Search for the cell housing the specified text and yield its (x, y) center coordinate. 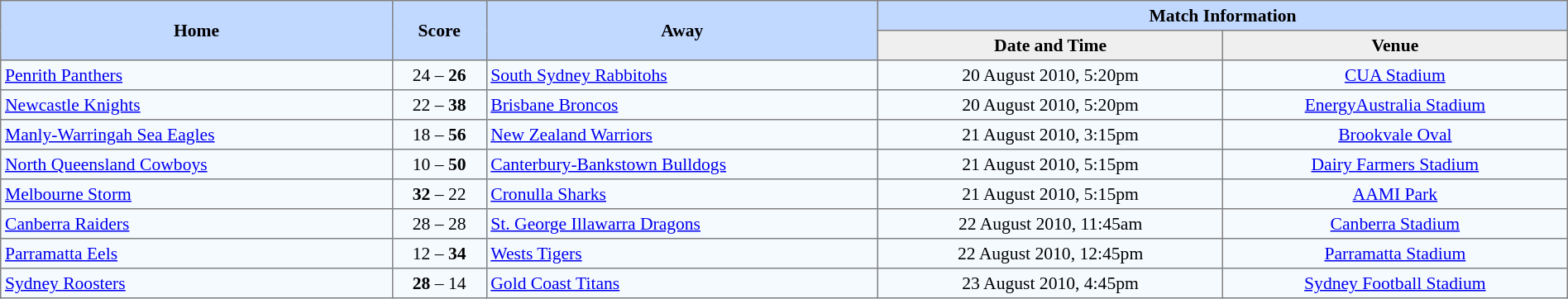
North Queensland Cowboys (197, 164)
Penrith Panthers (197, 75)
Dairy Farmers Stadium (1394, 164)
Newcastle Knights (197, 105)
Match Information (1223, 16)
Canberra Stadium (1394, 224)
Venue (1394, 45)
Date and Time (1050, 45)
Sydney Football Stadium (1394, 283)
Score (439, 31)
22 August 2010, 11:45am (1050, 224)
32 – 22 (439, 194)
10 – 50 (439, 164)
Cronulla Sharks (682, 194)
12 – 34 (439, 254)
Brookvale Oval (1394, 135)
Gold Coast Titans (682, 283)
Sydney Roosters (197, 283)
Brisbane Broncos (682, 105)
22 – 38 (439, 105)
Away (682, 31)
CUA Stadium (1394, 75)
South Sydney Rabbitohs (682, 75)
Canterbury-Bankstown Bulldogs (682, 164)
Parramatta Stadium (1394, 254)
18 – 56 (439, 135)
Parramatta Eels (197, 254)
22 August 2010, 12:45pm (1050, 254)
EnergyAustralia Stadium (1394, 105)
28 – 28 (439, 224)
New Zealand Warriors (682, 135)
Canberra Raiders (197, 224)
23 August 2010, 4:45pm (1050, 283)
St. George Illawarra Dragons (682, 224)
Manly-Warringah Sea Eagles (197, 135)
Home (197, 31)
21 August 2010, 3:15pm (1050, 135)
Melbourne Storm (197, 194)
24 – 26 (439, 75)
28 – 14 (439, 283)
AAMI Park (1394, 194)
Wests Tigers (682, 254)
